For the text-containing cell, return its midpoint in (X, Y) coordinate format. 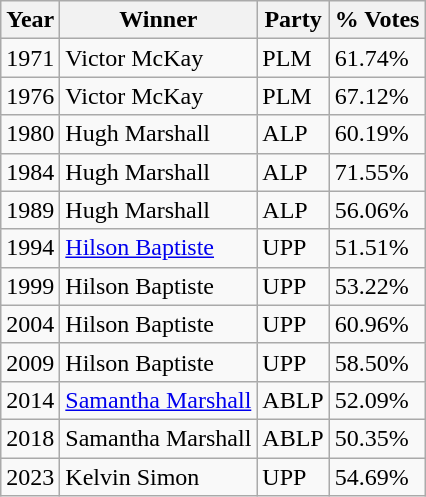
2004 (30, 324)
1994 (30, 248)
Winner (158, 20)
2009 (30, 362)
1976 (30, 96)
Year (30, 20)
52.09% (377, 400)
61.74% (377, 58)
Kelvin Simon (158, 477)
1984 (30, 172)
1999 (30, 286)
2018 (30, 438)
1971 (30, 58)
% Votes (377, 20)
1980 (30, 134)
54.69% (377, 477)
60.19% (377, 134)
58.50% (377, 362)
51.51% (377, 248)
50.35% (377, 438)
67.12% (377, 96)
2023 (30, 477)
1989 (30, 210)
53.22% (377, 286)
71.55% (377, 172)
2014 (30, 400)
Party (293, 20)
60.96% (377, 324)
56.06% (377, 210)
